For the text-containing cell, return its midpoint in (X, Y) coordinate format. 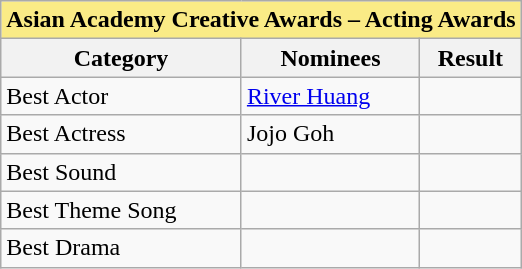
Best Actress (122, 134)
Category (122, 58)
Nominees (330, 58)
River Huang (330, 96)
Asian Academy Creative Awards – Acting Awards (261, 20)
Best Actor (122, 96)
Jojo Goh (330, 134)
Result (470, 58)
Best Sound (122, 172)
Best Drama (122, 248)
Best Theme Song (122, 210)
